Locate the cell with the specified text and output its [X, Y] center coordinate. 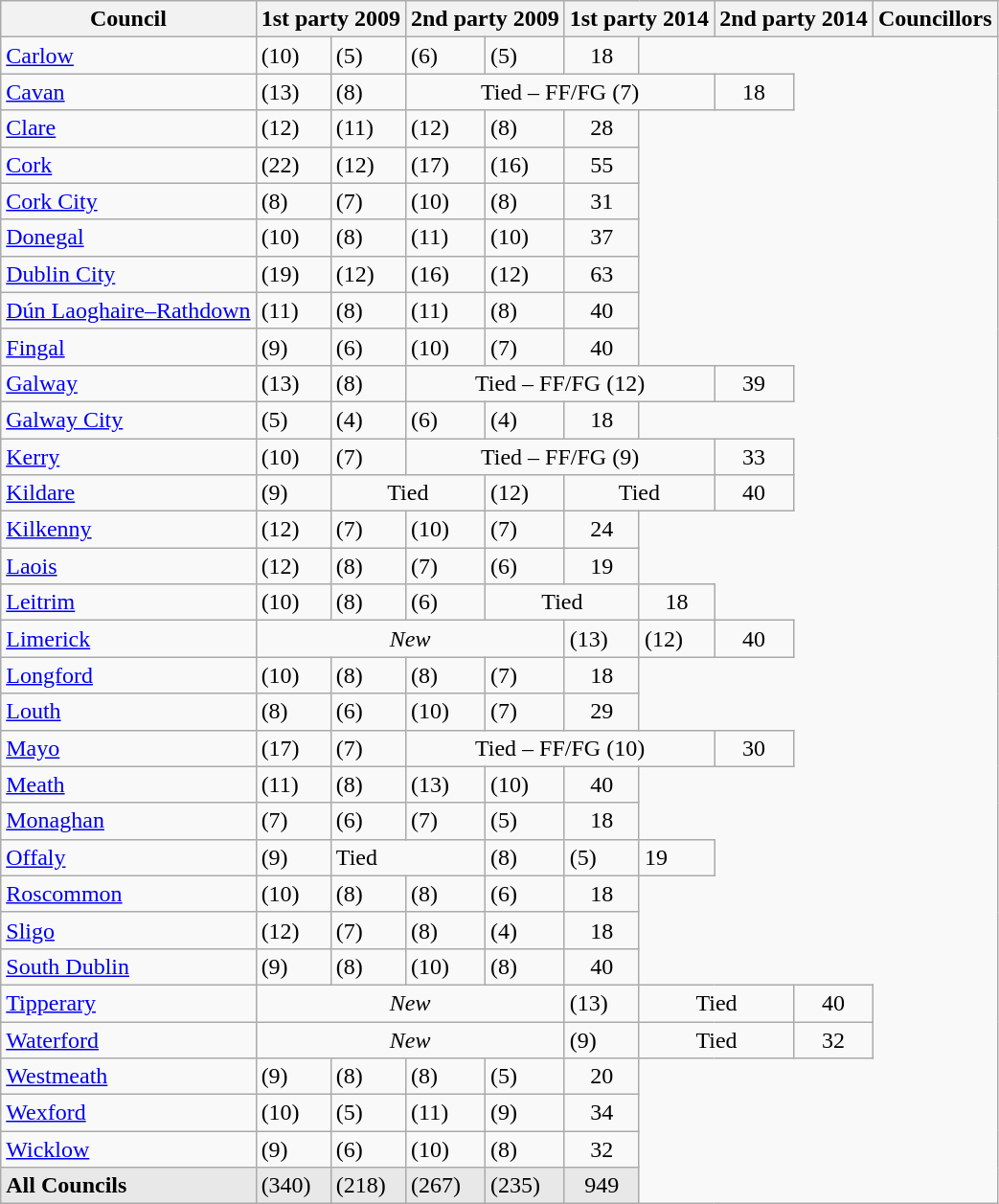
Donegal [128, 238]
Roscommon [128, 894]
(235) [525, 1186]
37 [602, 238]
Longford [128, 675]
Offaly [128, 857]
Waterford [128, 1039]
39 [755, 383]
63 [602, 274]
Clare [128, 128]
Cork City [128, 201]
Dún Laoghaire–Rathdown [128, 310]
Mayo [128, 748]
Louth [128, 712]
Tied – FF/FG (7) [559, 92]
2nd party 2014 [794, 19]
Limerick [128, 639]
Leitrim [128, 602]
Tied – FF/FG (9) [559, 457]
Westmeath [128, 1077]
(218) [368, 1186]
949 [602, 1186]
1st party 2014 [639, 19]
33 [755, 457]
20 [602, 1077]
Dublin City [128, 274]
Councillors [935, 19]
(19) [293, 274]
28 [602, 128]
Kildare [128, 493]
Cavan [128, 92]
31 [602, 201]
29 [602, 712]
Laois [128, 566]
Sligo [128, 930]
24 [602, 530]
Tied – FF/FG (12) [559, 383]
(340) [293, 1186]
55 [602, 165]
1st party 2009 [330, 19]
Monaghan [128, 821]
Galway [128, 383]
Kerry [128, 457]
Kilkenny [128, 530]
Fingal [128, 347]
Wicklow [128, 1149]
30 [755, 748]
South Dublin [128, 966]
Meath [128, 784]
(22) [293, 165]
Tipperary [128, 1003]
Galway City [128, 420]
Cork [128, 165]
34 [602, 1113]
2nd party 2009 [485, 19]
(267) [444, 1186]
Council [128, 19]
Carlow [128, 56]
All Councils [128, 1186]
Wexford [128, 1113]
Tied – FF/FG (10) [559, 748]
